Capture the cell that displays the provided text and extract its [x, y] central coordinate. 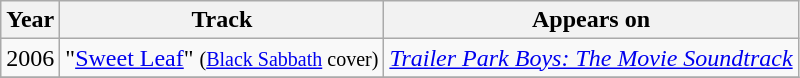
Trailer Park Boys: The Movie Soundtrack [591, 58]
Appears on [591, 20]
2006 [30, 58]
"Sweet Leaf" (Black Sabbath cover) [222, 58]
Track [222, 20]
Year [30, 20]
